For the text-containing cell, return its midpoint in (x, y) coordinate format. 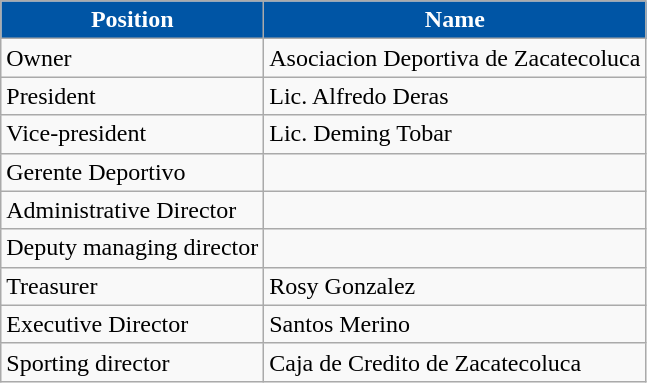
Caja de Credito de Zacatecoluca (455, 362)
Administrative Director (132, 210)
Treasurer (132, 286)
Asociacion Deportiva de Zacatecoluca (455, 58)
Vice-president (132, 134)
Gerente Deportivo (132, 172)
Rosy Gonzalez (455, 286)
Owner (132, 58)
Sporting director (132, 362)
Santos Merino (455, 324)
Executive Director (132, 324)
Deputy managing director (132, 248)
Lic. Alfredo Deras (455, 96)
President (132, 96)
Position (132, 20)
Name (455, 20)
Lic. Deming Tobar (455, 134)
